Provide the [X, Y] coordinate of the cell's center where the given text is located.  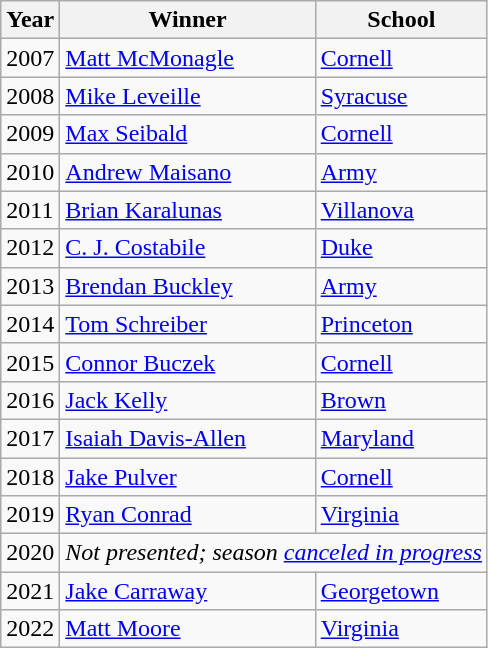
Tom Schreiber [188, 324]
2014 [30, 324]
Connor Buczek [188, 362]
Isaiah Davis-Allen [188, 438]
Brown [401, 400]
School [401, 20]
Duke [401, 248]
Matt McMonagle [188, 58]
2011 [30, 210]
2009 [30, 134]
2017 [30, 438]
Max Seibald [188, 134]
2021 [30, 591]
Brian Karalunas [188, 210]
2016 [30, 400]
Ryan Conrad [188, 515]
2018 [30, 477]
2010 [30, 172]
Jake Carraway [188, 591]
C. J. Costabile [188, 248]
2022 [30, 629]
Mike Leveille [188, 96]
Villanova [401, 210]
2008 [30, 96]
Not presented; season canceled in progress [274, 553]
2020 [30, 553]
Georgetown [401, 591]
Jake Pulver [188, 477]
Winner [188, 20]
2007 [30, 58]
2012 [30, 248]
2019 [30, 515]
Brendan Buckley [188, 286]
Syracuse [401, 96]
2013 [30, 286]
2015 [30, 362]
Andrew Maisano [188, 172]
Matt Moore [188, 629]
Princeton [401, 324]
Year [30, 20]
Jack Kelly [188, 400]
Maryland [401, 438]
